Output the [x, y] coordinate of the center of the cell containing the given text.  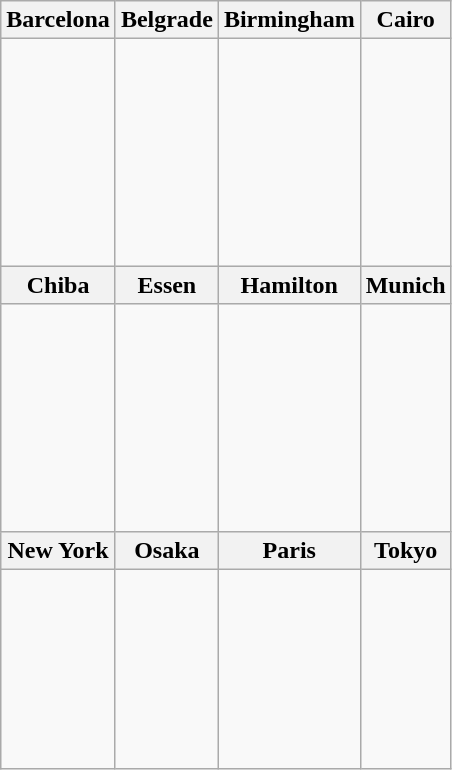
Barcelona [58, 20]
Tokyo [406, 550]
Birmingham [289, 20]
Chiba [58, 285]
New York [58, 550]
Munich [406, 285]
Hamilton [289, 285]
Essen [166, 285]
Belgrade [166, 20]
Cairo [406, 20]
Osaka [166, 550]
Paris [289, 550]
